Locate the cell with the specified text and output its (X, Y) center coordinate. 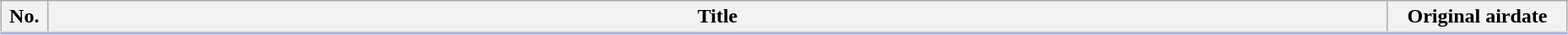
No. (24, 17)
Original airdate (1478, 17)
Title (717, 17)
